Locate the cell with the specified text and output its (X, Y) center coordinate. 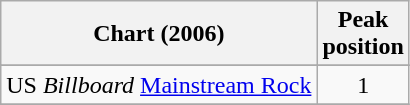
Chart (2006) (159, 34)
Peakposition (363, 34)
1 (363, 85)
US Billboard Mainstream Rock (159, 85)
